Output the [x, y] coordinate of the center of the cell containing the given text.  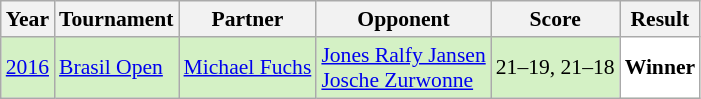
Winner [660, 68]
Result [660, 19]
Score [556, 19]
Michael Fuchs [248, 68]
21–19, 21–18 [556, 68]
Tournament [116, 19]
Opponent [403, 19]
Partner [248, 19]
2016 [28, 68]
Jones Ralfy Jansen Josche Zurwonne [403, 68]
Year [28, 19]
Brasil Open [116, 68]
